Capture the cell that displays the provided text and extract its (X, Y) central coordinate. 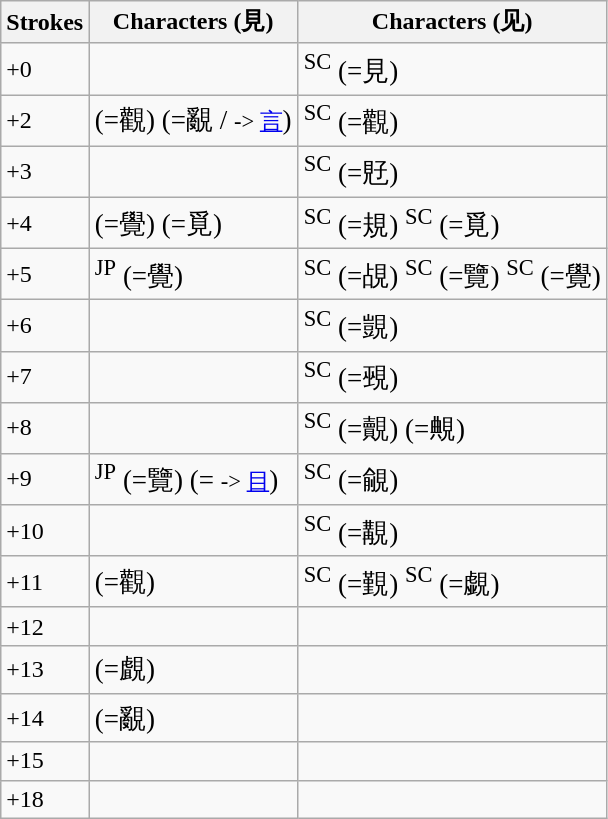
SC (=覬) (452, 326)
(=觀) (194, 582)
SC (=覲) SC (=覷) (452, 582)
SC (=覿) (=覥) (452, 428)
SC (=覘) SC (=覽) SC (=覺) (452, 274)
+0 (45, 68)
(=觀) (=覶 / -> 言) (194, 120)
+14 (45, 718)
+13 (45, 669)
+3 (45, 172)
+5 (45, 274)
(=覰) (194, 669)
SC (=規) SC (=覓) (452, 222)
+18 (45, 799)
(=覶) (194, 718)
(=覺) (=覓) (194, 222)
+9 (45, 480)
SC (=見) (452, 68)
Characters (見) (194, 22)
Strokes (45, 22)
+12 (45, 626)
+11 (45, 582)
Characters (见) (452, 22)
+7 (45, 376)
+4 (45, 222)
SC (=覎) (452, 172)
SC (=覯) (452, 530)
JP (=覺) (194, 274)
SC (=覡) (452, 376)
+6 (45, 326)
+8 (45, 428)
+2 (45, 120)
JP (=覽) (= -> 目) (194, 480)
+15 (45, 761)
SC (=觀) (452, 120)
+10 (45, 530)
SC (=覦) (452, 480)
